Provide the (x, y) coordinate of the cell's center where the given text is located.  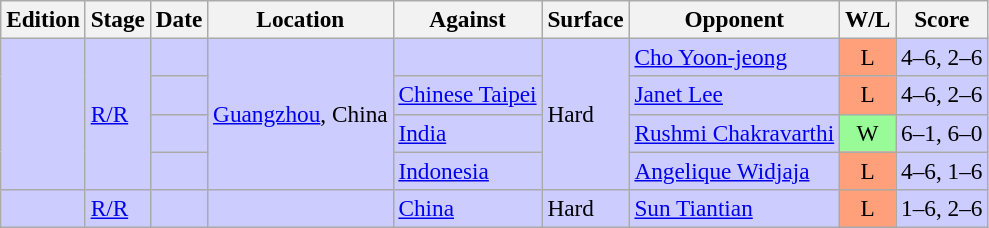
Location (300, 19)
Guangzhou, China (300, 114)
Opponent (734, 19)
1–6, 2–6 (942, 208)
India (468, 133)
Chinese Taipei (468, 95)
Sun Tiantian (734, 208)
6–1, 6–0 (942, 133)
Against (468, 19)
Angelique Widjaja (734, 170)
Cho Yoon-jeong (734, 57)
China (468, 208)
Janet Lee (734, 95)
W/L (868, 19)
Rushmi Chakravarthi (734, 133)
W (868, 133)
Score (942, 19)
Surface (586, 19)
4–6, 1–6 (942, 170)
Date (178, 19)
Edition (44, 19)
Indonesia (468, 170)
Stage (118, 19)
